Search for the cell housing the specified text and yield its (x, y) center coordinate. 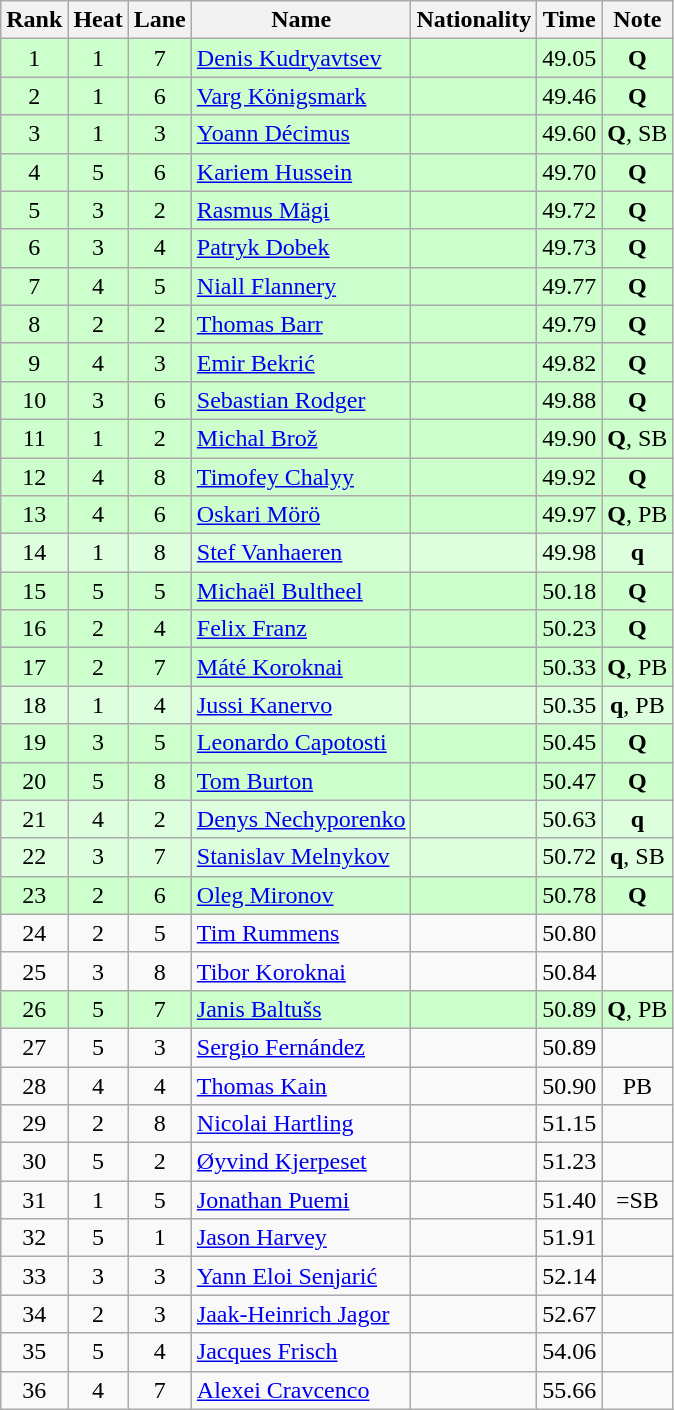
Leonardo Capotosti (301, 743)
49.79 (570, 324)
Stef Vanhaeren (301, 553)
50.33 (570, 667)
50.84 (570, 971)
50.18 (570, 591)
32 (34, 1238)
25 (34, 971)
33 (34, 1276)
49.88 (570, 400)
Jaak-Heinrich Jagor (301, 1314)
Denis Kudryavtsev (301, 58)
Michal Brož (301, 438)
Janis Baltušs (301, 1009)
Rasmus Mägi (301, 210)
Nationality (474, 20)
Timofey Chalyy (301, 477)
Varg Königsmark (301, 96)
Note (638, 20)
11 (34, 438)
51.15 (570, 1124)
16 (34, 629)
55.66 (570, 1390)
49.77 (570, 286)
10 (34, 400)
Jason Harvey (301, 1238)
49.46 (570, 96)
20 (34, 781)
PB (638, 1085)
Oskari Mörö (301, 515)
36 (34, 1390)
Jonathan Puemi (301, 1200)
22 (34, 857)
49.05 (570, 58)
Patryk Dobek (301, 248)
Sergio Fernández (301, 1047)
Yoann Décimus (301, 134)
Jussi Kanervo (301, 705)
49.90 (570, 438)
15 (34, 591)
Felix Franz (301, 629)
Yann Eloi Senjarić (301, 1276)
Heat (98, 20)
Kariem Hussein (301, 172)
49.97 (570, 515)
26 (34, 1009)
Máté Koroknai (301, 667)
29 (34, 1124)
50.90 (570, 1085)
51.40 (570, 1200)
52.67 (570, 1314)
9 (34, 362)
28 (34, 1085)
Tom Burton (301, 781)
Niall Flannery (301, 286)
Nicolai Hartling (301, 1124)
Tibor Koroknai (301, 971)
Thomas Kain (301, 1085)
21 (34, 819)
23 (34, 895)
49.70 (570, 172)
18 (34, 705)
Lane (160, 20)
=SB (638, 1200)
49.72 (570, 210)
34 (34, 1314)
52.14 (570, 1276)
12 (34, 477)
49.82 (570, 362)
50.23 (570, 629)
q, SB (638, 857)
50.35 (570, 705)
Denys Nechyporenko (301, 819)
50.45 (570, 743)
13 (34, 515)
Oleg Mironov (301, 895)
Alexei Cravcenco (301, 1390)
24 (34, 933)
49.98 (570, 553)
50.78 (570, 895)
50.80 (570, 933)
50.63 (570, 819)
Thomas Barr (301, 324)
49.60 (570, 134)
35 (34, 1352)
51.23 (570, 1162)
Rank (34, 20)
49.73 (570, 248)
19 (34, 743)
50.72 (570, 857)
Stanislav Melnykov (301, 857)
49.92 (570, 477)
Emir Bekrić (301, 362)
50.47 (570, 781)
30 (34, 1162)
Name (301, 20)
14 (34, 553)
Øyvind Kjerpeset (301, 1162)
27 (34, 1047)
Time (570, 20)
Michaël Bultheel (301, 591)
54.06 (570, 1352)
51.91 (570, 1238)
Jacques Frisch (301, 1352)
31 (34, 1200)
q, PB (638, 705)
Sebastian Rodger (301, 400)
17 (34, 667)
Tim Rummens (301, 933)
